For the text-containing cell, return its midpoint in (X, Y) coordinate format. 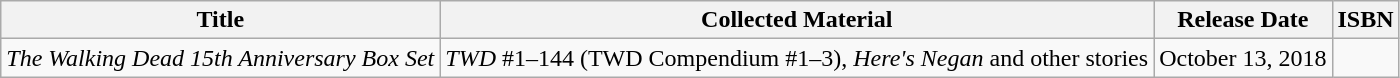
Title (220, 20)
Release Date (1243, 20)
The Walking Dead 15th Anniversary Box Set (220, 58)
Collected Material (797, 20)
October 13, 2018 (1243, 58)
ISBN (1366, 20)
TWD #1–144 (TWD Compendium #1–3), Here's Negan and other stories (797, 58)
